Return the [x, y] coordinate for the center point of the cell that contains the specified text.  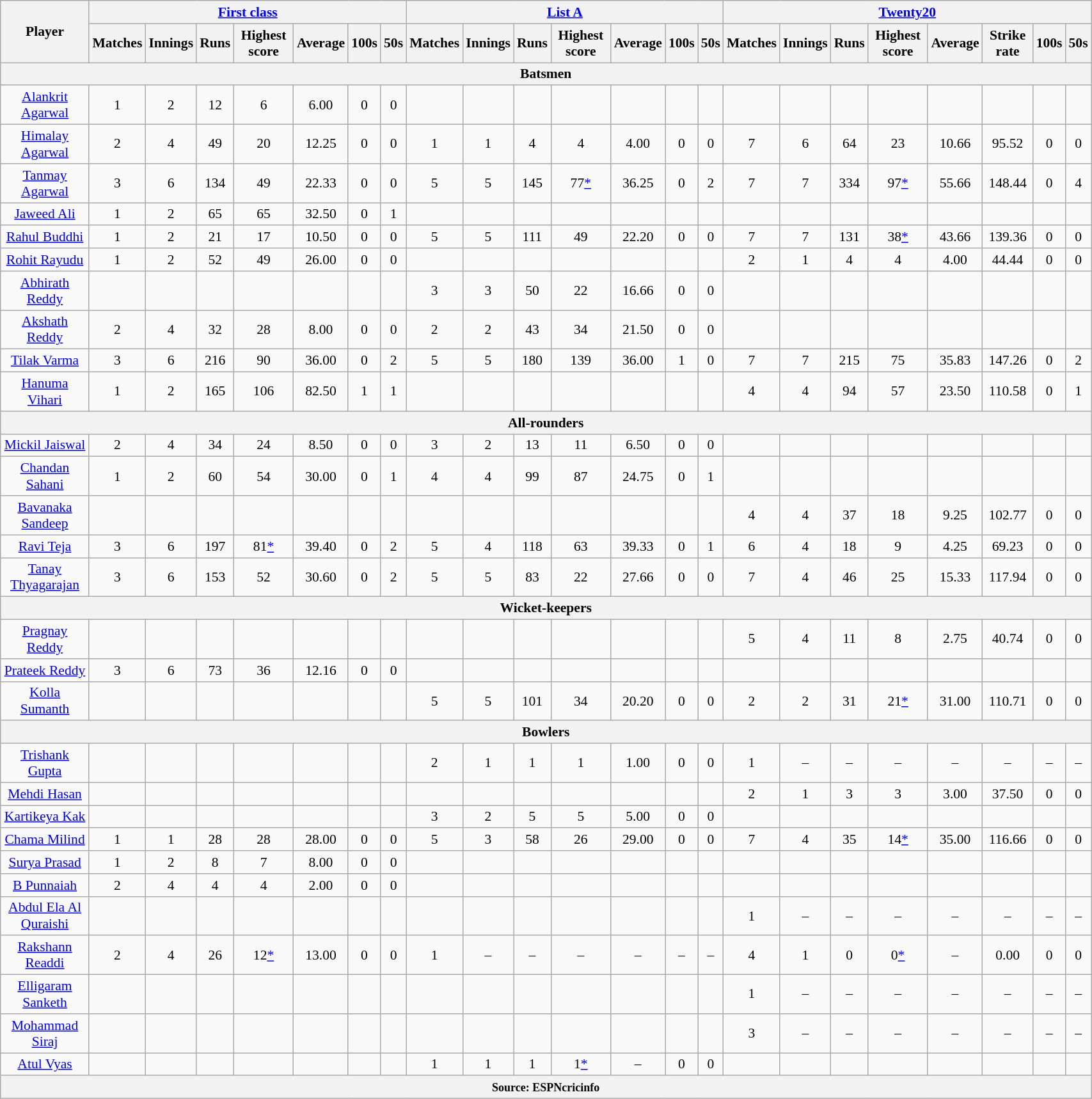
69.23 [1008, 546]
All-rounders [546, 423]
101 [532, 701]
31.00 [954, 701]
Ravi Teja [45, 546]
145 [532, 183]
Tanmay Agarwal [45, 183]
20.20 [638, 701]
24.75 [638, 476]
Abhirath Reddy [45, 290]
111 [532, 237]
Mehdi Hasan [45, 794]
17 [264, 237]
36 [264, 670]
46 [850, 577]
Source: ESPNcricinfo [546, 1087]
16.66 [638, 290]
54 [264, 476]
Alankrit Agarwal [45, 105]
60 [215, 476]
36.25 [638, 183]
58 [532, 840]
12* [264, 956]
77* [581, 183]
10.66 [954, 145]
Tilak Varma [45, 361]
Elligaram Sanketh [45, 994]
2.75 [954, 640]
13.00 [321, 956]
Jaweed Ali [45, 214]
Player [45, 32]
40.74 [1008, 640]
Mohammad Siraj [45, 1034]
94 [850, 391]
35.00 [954, 840]
110.71 [1008, 701]
9 [898, 546]
43 [532, 330]
63 [581, 546]
147.26 [1008, 361]
21 [215, 237]
Chama Milind [45, 840]
26.00 [321, 260]
148.44 [1008, 183]
Mickil Jaiswal [45, 445]
12.16 [321, 670]
21* [898, 701]
Kolla Sumanth [45, 701]
39.33 [638, 546]
81* [264, 546]
12.25 [321, 145]
95.52 [1008, 145]
Prateek Reddy [45, 670]
Kartikeya Kak [45, 817]
197 [215, 546]
134 [215, 183]
Trishank Gupta [45, 763]
10.50 [321, 237]
Abdul Ela Al Quraishi [45, 916]
43.66 [954, 237]
50 [532, 290]
Rakshann Readdi [45, 956]
117.94 [1008, 577]
165 [215, 391]
82.50 [321, 391]
180 [532, 361]
Hanuma Vihari [45, 391]
32.50 [321, 214]
Pragnay Reddy [45, 640]
215 [850, 361]
1.00 [638, 763]
131 [850, 237]
0* [898, 956]
Twenty20 [907, 12]
25 [898, 577]
Chandan Sahani [45, 476]
37 [850, 516]
23 [898, 145]
87 [581, 476]
32 [215, 330]
Himalay Agarwal [45, 145]
97* [898, 183]
5.00 [638, 817]
20 [264, 145]
Atul Vyas [45, 1064]
15.33 [954, 577]
13 [532, 445]
75 [898, 361]
153 [215, 577]
12 [215, 105]
44.44 [1008, 260]
14* [898, 840]
2.00 [321, 885]
4.25 [954, 546]
0.00 [1008, 956]
Strike rate [1008, 43]
216 [215, 361]
Rohit Rayudu [45, 260]
27.66 [638, 577]
22.33 [321, 183]
110.58 [1008, 391]
First class [248, 12]
22.20 [638, 237]
6.00 [321, 105]
139 [581, 361]
Akshath Reddy [45, 330]
List A [565, 12]
8.50 [321, 445]
37.50 [1008, 794]
21.50 [638, 330]
30.60 [321, 577]
55.66 [954, 183]
24 [264, 445]
106 [264, 391]
6.50 [638, 445]
9.25 [954, 516]
73 [215, 670]
Surya Prasad [45, 862]
Bavanaka Sandeep [45, 516]
64 [850, 145]
31 [850, 701]
116.66 [1008, 840]
35.83 [954, 361]
Rahul Buddhi [45, 237]
Batsmen [546, 74]
Wicket-keepers [546, 608]
3.00 [954, 794]
102.77 [1008, 516]
334 [850, 183]
57 [898, 391]
38* [898, 237]
23.50 [954, 391]
39.40 [321, 546]
1* [581, 1064]
Tanay Thyagarajan [45, 577]
B Punnaiah [45, 885]
30.00 [321, 476]
118 [532, 546]
90 [264, 361]
139.36 [1008, 237]
Bowlers [546, 732]
35 [850, 840]
99 [532, 476]
28.00 [321, 840]
29.00 [638, 840]
83 [532, 577]
